Find where the given text appears and provide that cell's center as [X, Y] coordinate. 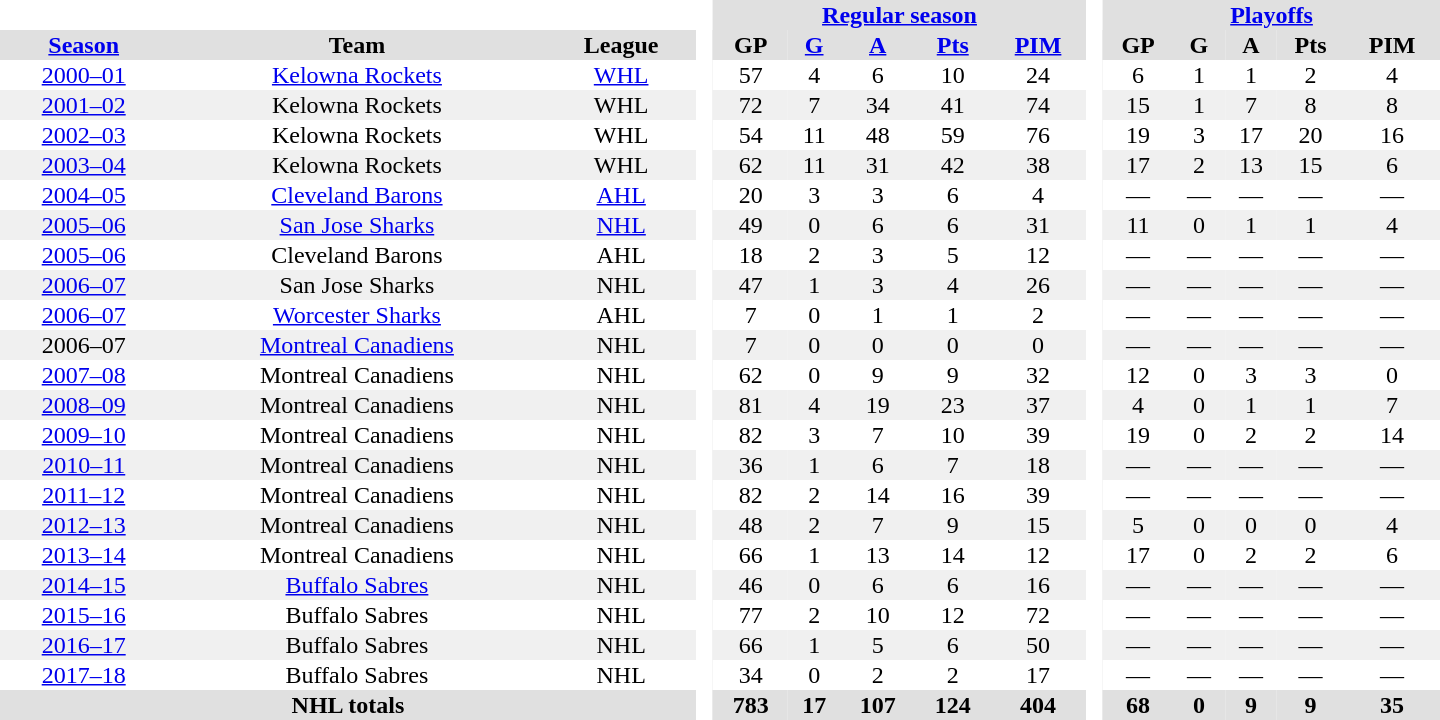
46 [750, 585]
35 [1392, 705]
2001–02 [84, 105]
2010–11 [84, 465]
50 [1038, 645]
42 [952, 165]
77 [750, 615]
2014–15 [84, 585]
24 [1038, 75]
47 [750, 285]
Season [84, 45]
2008–09 [84, 405]
Playoffs [1272, 15]
49 [750, 225]
2004–05 [84, 195]
2009–10 [84, 435]
NHL totals [348, 705]
76 [1038, 135]
54 [750, 135]
2011–12 [84, 495]
57 [750, 75]
59 [952, 135]
23 [952, 405]
2012–13 [84, 525]
Team [356, 45]
26 [1038, 285]
2016–17 [84, 645]
68 [1138, 705]
41 [952, 105]
36 [750, 465]
2017–18 [84, 675]
74 [1038, 105]
37 [1038, 405]
Worcester Sharks [356, 315]
2003–04 [84, 165]
Regular season [900, 15]
404 [1038, 705]
783 [750, 705]
League [620, 45]
81 [750, 405]
107 [878, 705]
2013–14 [84, 555]
2007–08 [84, 375]
2000–01 [84, 75]
32 [1038, 375]
2015–16 [84, 615]
2002–03 [84, 135]
124 [952, 705]
38 [1038, 165]
